Provide the [x, y] coordinate of the cell's center where the given text is located.  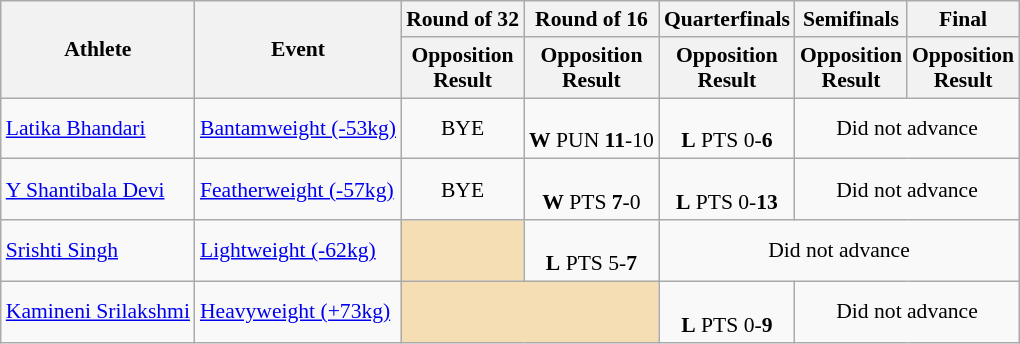
L PTS 0-6 [727, 128]
Quarterfinals [727, 19]
Lightweight (-62kg) [298, 250]
Round of 16 [592, 19]
Featherweight (-57kg) [298, 190]
Event [298, 50]
L PTS 0-9 [727, 312]
Kamineni Srilakshmi [98, 312]
Final [963, 19]
Y Shantibala Devi [98, 190]
Heavyweight (+73kg) [298, 312]
Bantamweight (-53kg) [298, 128]
Athlete [98, 50]
L PTS 5-7 [592, 250]
Round of 32 [462, 19]
W PUN 11-10 [592, 128]
Semifinals [851, 19]
W PTS 7-0 [592, 190]
Latika Bhandari [98, 128]
Srishti Singh [98, 250]
L PTS 0-13 [727, 190]
